Return (X, Y) of the center of cell containing provided text 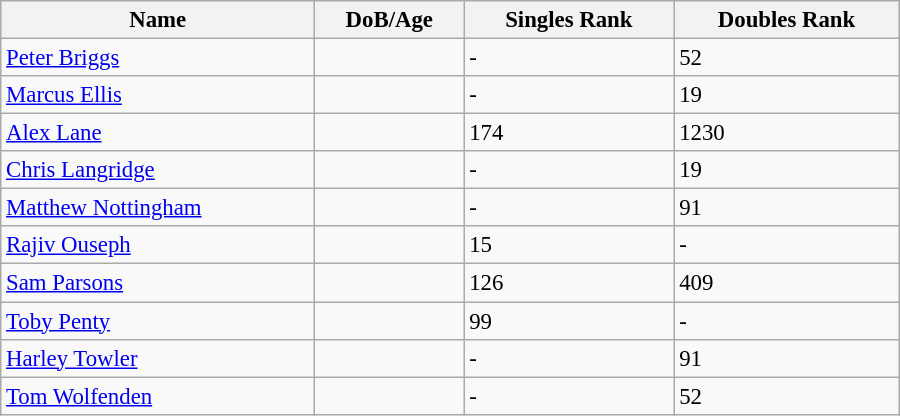
Chris Langridge (158, 170)
Rajiv Ouseph (158, 245)
Name (158, 20)
174 (569, 133)
Alex Lane (158, 133)
Sam Parsons (158, 283)
99 (569, 321)
Tom Wolfenden (158, 396)
Harley Towler (158, 358)
Toby Penty (158, 321)
15 (569, 245)
126 (569, 283)
Singles Rank (569, 20)
Matthew Nottingham (158, 208)
Marcus Ellis (158, 95)
409 (786, 283)
Peter Briggs (158, 58)
DoB/Age (390, 20)
1230 (786, 133)
Doubles Rank (786, 20)
